Extract the (X, Y) coordinate from the center of the cell holding the provided text.  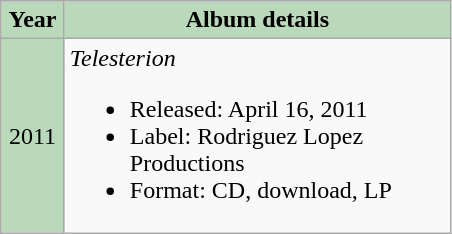
2011 (33, 136)
Year (33, 20)
TelesterionReleased: April 16, 2011Label: Rodriguez Lopez ProductionsFormat: CD, download, LP (257, 136)
Album details (257, 20)
